Determine the [x, y] coordinate at the center of the cell enclosing the given text.  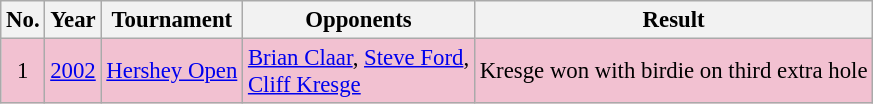
1 [23, 72]
Hershey Open [172, 72]
Opponents [359, 20]
Year [73, 20]
Brian Claar, Steve Ford, Cliff Kresge [359, 72]
No. [23, 20]
Result [673, 20]
2002 [73, 72]
Kresge won with birdie on third extra hole [673, 72]
Tournament [172, 20]
